Return [x, y] of the center of cell containing provided text 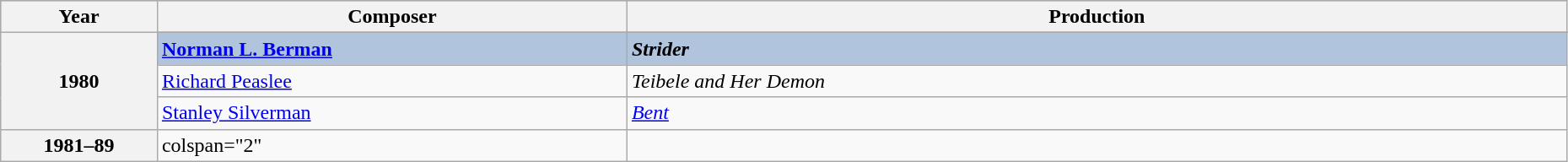
colspan="2" [391, 145]
Teibele and Her Demon [1097, 81]
Norman L. Berman [391, 49]
1980 [79, 81]
1981–89 [79, 145]
Production [1097, 17]
Year [79, 17]
Composer [391, 17]
Stanley Silverman [391, 113]
Strider [1097, 49]
Bent [1097, 113]
Richard Peaslee [391, 81]
